For the text-containing cell, return its midpoint in [x, y] coordinate format. 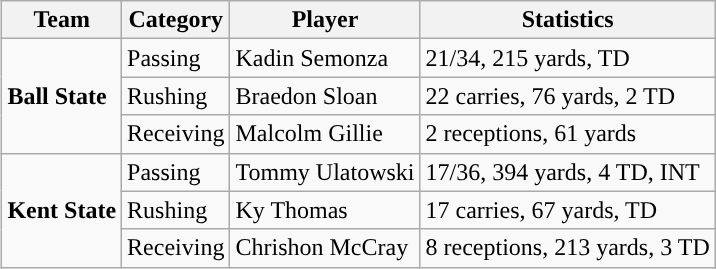
21/34, 215 yards, TD [568, 58]
Player [325, 20]
Kadin Semonza [325, 58]
17/36, 394 yards, 4 TD, INT [568, 172]
8 receptions, 213 yards, 3 TD [568, 248]
Malcolm Gillie [325, 134]
Statistics [568, 20]
17 carries, 67 yards, TD [568, 210]
Braedon Sloan [325, 96]
22 carries, 76 yards, 2 TD [568, 96]
2 receptions, 61 yards [568, 134]
Team [62, 20]
Chrishon McCray [325, 248]
Category [176, 20]
Ky Thomas [325, 210]
Ball State [62, 96]
Kent State [62, 210]
Tommy Ulatowski [325, 172]
